From the cell containing the given text, extract its center point as (x, y) coordinate. 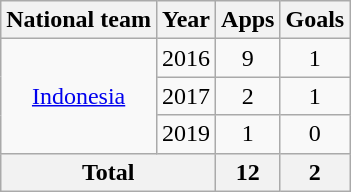
12 (248, 172)
Indonesia (79, 96)
National team (79, 20)
Total (108, 172)
Apps (248, 20)
2019 (186, 134)
2016 (186, 58)
9 (248, 58)
Goals (315, 20)
0 (315, 134)
2017 (186, 96)
Year (186, 20)
